Locate the cell with the specified text and output its (x, y) center coordinate. 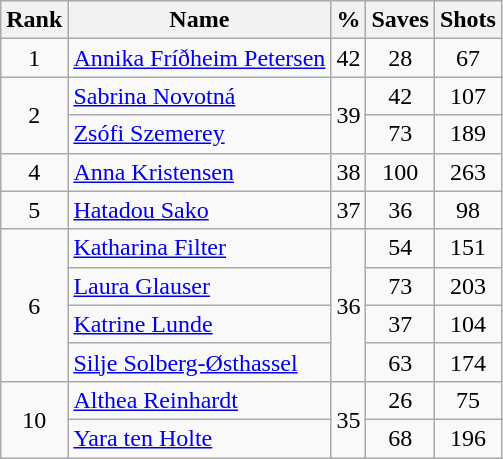
Silje Solberg-Østhassel (200, 362)
38 (348, 172)
Rank (34, 20)
1 (34, 58)
Katrine Lunde (200, 324)
107 (468, 96)
263 (468, 172)
% (348, 20)
5 (34, 210)
28 (400, 58)
Sabrina Novotná (200, 96)
Zsófi Szemerey (200, 134)
35 (348, 419)
189 (468, 134)
151 (468, 248)
68 (400, 438)
26 (400, 400)
6 (34, 305)
Althea Reinhardt (200, 400)
Shots (468, 20)
Laura Glauser (200, 286)
Yara ten Holte (200, 438)
174 (468, 362)
Name (200, 20)
63 (400, 362)
Anna Kristensen (200, 172)
Saves (400, 20)
75 (468, 400)
Annika Fríðheim Petersen (200, 58)
2 (34, 115)
54 (400, 248)
100 (400, 172)
203 (468, 286)
4 (34, 172)
Katharina Filter (200, 248)
Hatadou Sako (200, 210)
98 (468, 210)
10 (34, 419)
39 (348, 115)
67 (468, 58)
104 (468, 324)
196 (468, 438)
